From the cell containing the given text, extract its center point as (X, Y) coordinate. 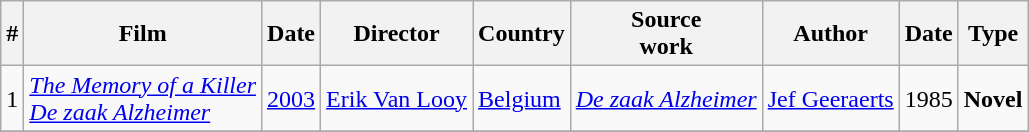
Film (143, 34)
Jef Geeraerts (830, 98)
Erik Van Looy (397, 98)
Director (397, 34)
Sourcework (666, 34)
The Memory of a KillerDe zaak Alzheimer (143, 98)
Novel (993, 98)
1985 (928, 98)
# (12, 34)
Author (830, 34)
Belgium (522, 98)
1 (12, 98)
De zaak Alzheimer (666, 98)
2003 (292, 98)
Country (522, 34)
Type (993, 34)
